Output the (x, y) coordinate of the center of the cell containing the given text.  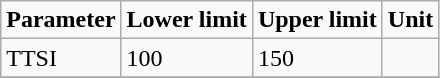
Upper limit (317, 20)
Parameter (61, 20)
Lower limit (186, 20)
TTSI (61, 58)
Unit (410, 20)
150 (317, 58)
100 (186, 58)
